Return the [x, y] coordinate for the center point of the cell that contains the specified text.  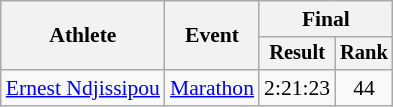
Marathon [212, 88]
Athlete [83, 36]
2:21:23 [297, 88]
Event [212, 36]
44 [364, 88]
Ernest Ndjissipou [83, 88]
Result [297, 54]
Final [326, 19]
Rank [364, 54]
